Provide the [x, y] coordinate of the cell's center where the given text is located.  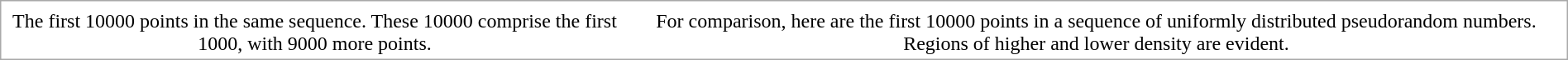
The first 10000 points in the same sequence. These 10000 comprise the first 1000, with 9000 more points. [314, 32]
